Determine the (x, y) coordinate at the center of the cell enclosing the given text.  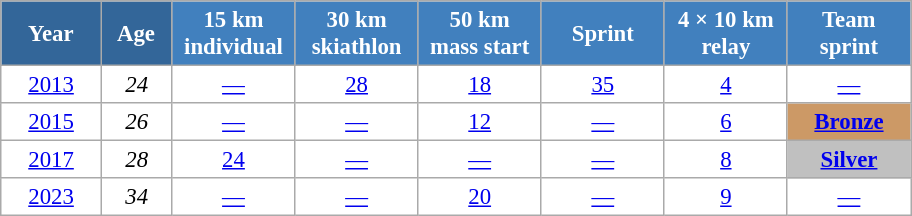
6 (726, 122)
2017 (52, 160)
34 (136, 197)
Bronze (848, 122)
2023 (52, 197)
4 × 10 km relay (726, 34)
2015 (52, 122)
15 km individual (234, 34)
Silver (848, 160)
12 (480, 122)
8 (726, 160)
26 (136, 122)
Age (136, 34)
20 (480, 197)
30 km skiathlon (356, 34)
Sprint (602, 34)
18 (480, 85)
Team sprint (848, 34)
2013 (52, 85)
4 (726, 85)
Year (52, 34)
35 (602, 85)
9 (726, 197)
50 km mass start (480, 34)
